Output the [X, Y] coordinate of the center of the cell containing the given text.  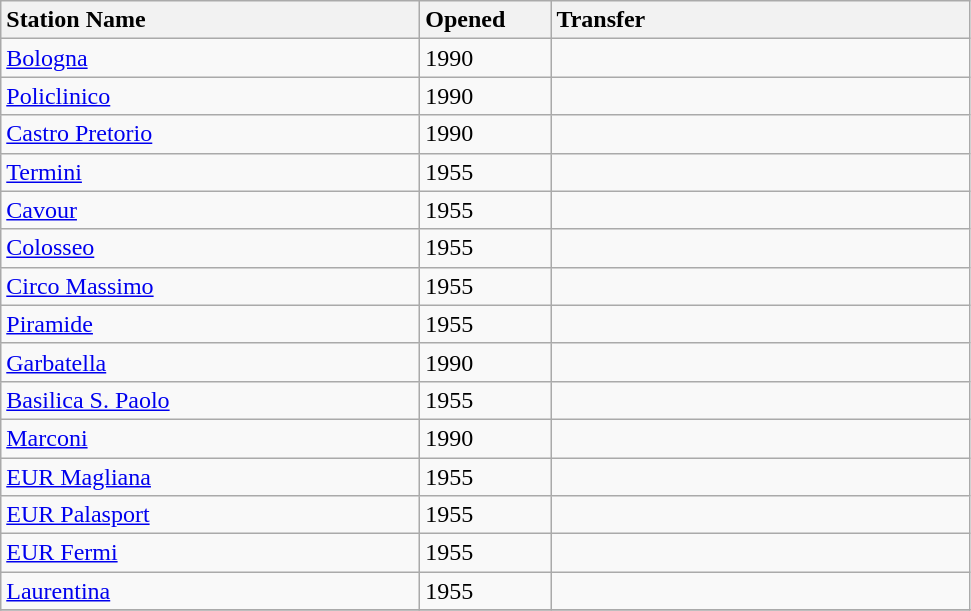
Basilica S. Paolo [210, 400]
Circo Massimo [210, 286]
Policlinico [210, 96]
Piramide [210, 324]
Marconi [210, 438]
Termini [210, 172]
EUR Palasport [210, 515]
Bologna [210, 58]
Station Name [210, 20]
EUR Magliana [210, 477]
Garbatella [210, 362]
Transfer [760, 20]
Opened [486, 20]
Cavour [210, 210]
EUR Fermi [210, 553]
Colosseo [210, 248]
Laurentina [210, 591]
Castro Pretorio [210, 134]
